Locate the cell with the specified text and output its (X, Y) center coordinate. 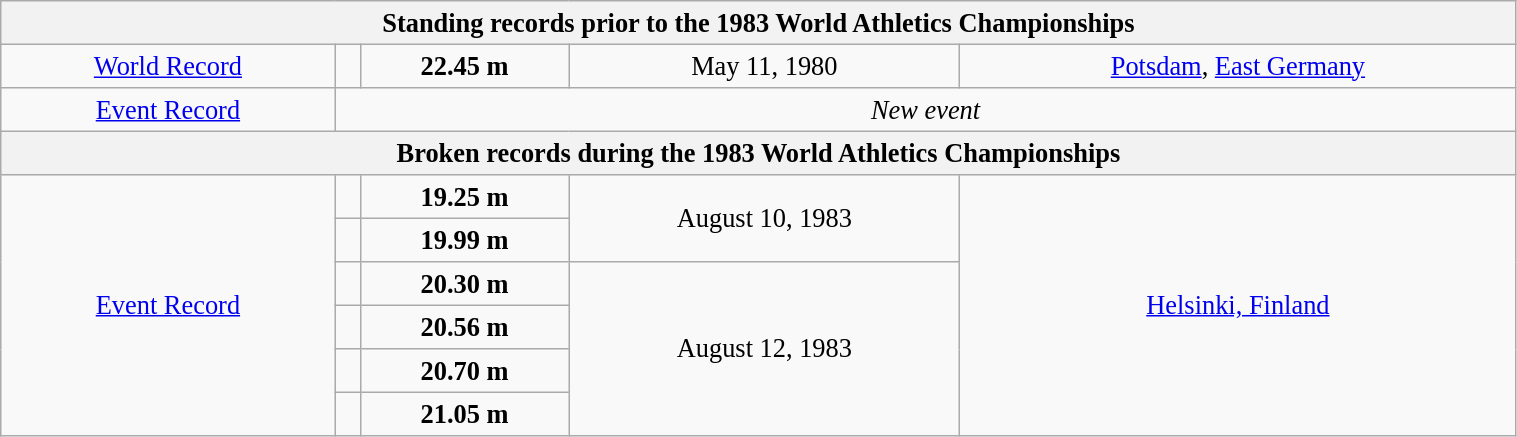
Broken records during the 1983 World Athletics Championships (758, 153)
World Record (168, 66)
20.56 m (464, 327)
19.99 m (464, 240)
Standing records prior to the 1983 World Athletics Championships (758, 22)
Potsdam, East Germany (1238, 66)
Helsinki, Finland (1238, 306)
20.70 m (464, 371)
August 10, 1983 (764, 218)
May 11, 1980 (764, 66)
New event (926, 109)
August 12, 1983 (764, 349)
21.05 m (464, 414)
20.30 m (464, 284)
19.25 m (464, 197)
22.45 m (464, 66)
